Locate the cell with the specified text and output its [x, y] center coordinate. 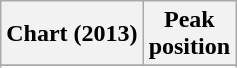
Chart (2013) [72, 34]
Peakposition [189, 34]
